Determine the [x, y] coordinate at the center of the cell enclosing the given text.  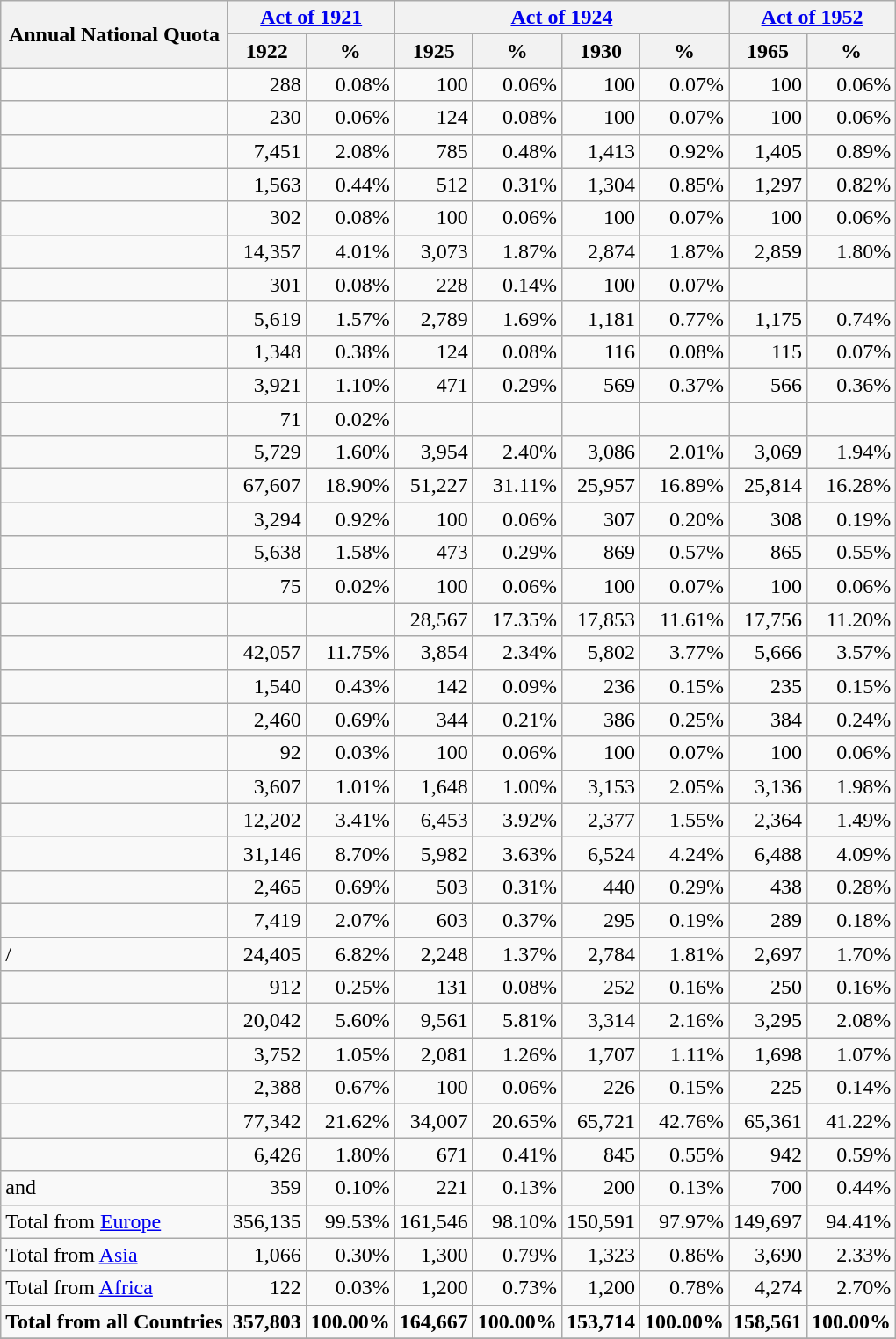
2,465 [267, 887]
11.20% [852, 619]
0.09% [517, 686]
4.01% [350, 251]
6,524 [601, 853]
1.05% [350, 1054]
161,546 [434, 1221]
25,814 [768, 486]
2.07% [350, 920]
142 [434, 686]
2,874 [601, 251]
17,756 [768, 619]
1.00% [517, 786]
0.77% [683, 318]
1.69% [517, 318]
0.10% [350, 1188]
2,789 [434, 318]
Act of 1921 [311, 18]
1925 [434, 51]
3,752 [267, 1054]
3,690 [768, 1255]
438 [768, 887]
1965 [768, 51]
3,607 [267, 786]
225 [768, 1088]
and [114, 1188]
0.57% [683, 553]
2,377 [601, 820]
2,460 [267, 720]
28,567 [434, 619]
41.22% [852, 1121]
1,563 [267, 185]
1.10% [350, 385]
2,859 [768, 251]
2,388 [267, 1088]
94.41% [852, 1221]
1.94% [852, 452]
4,274 [768, 1288]
0.82% [852, 185]
3,295 [768, 1021]
31,146 [267, 853]
1,297 [768, 185]
42.76% [683, 1121]
2.34% [517, 653]
356,135 [267, 1221]
Total from Asia [114, 1255]
0.85% [683, 185]
9,561 [434, 1021]
0.24% [852, 720]
1.49% [852, 820]
1.81% [683, 953]
51,227 [434, 486]
1930 [601, 51]
3.77% [683, 653]
3.57% [852, 653]
116 [601, 351]
1.01% [350, 786]
21.62% [350, 1121]
20,042 [267, 1021]
8.70% [350, 853]
7,451 [267, 151]
2.33% [852, 1255]
228 [434, 285]
3,854 [434, 653]
230 [267, 118]
865 [768, 553]
34,007 [434, 1121]
3,069 [768, 452]
31.11% [517, 486]
1,648 [434, 786]
0.74% [852, 318]
440 [601, 887]
2.70% [852, 1288]
1.57% [350, 318]
25,957 [601, 486]
1922 [267, 51]
0.43% [350, 686]
5.81% [517, 1021]
1.60% [350, 452]
0.59% [852, 1154]
0.78% [683, 1288]
16.28% [852, 486]
2.05% [683, 786]
Act of 1952 [813, 18]
Total from Europe [114, 1221]
0.21% [517, 720]
301 [267, 285]
3,921 [267, 385]
153,714 [601, 1321]
3.63% [517, 853]
6.82% [350, 953]
0.89% [852, 151]
1,175 [768, 318]
Total from Africa [114, 1288]
11.75% [350, 653]
912 [267, 988]
226 [601, 1088]
5,638 [267, 553]
3.41% [350, 820]
77,342 [267, 1121]
603 [434, 920]
17,853 [601, 619]
1,066 [267, 1255]
11.61% [683, 619]
566 [768, 385]
1,300 [434, 1255]
0.48% [517, 151]
869 [601, 553]
2,081 [434, 1054]
42,057 [267, 653]
2.01% [683, 452]
65,721 [601, 1121]
302 [267, 218]
0.86% [683, 1255]
221 [434, 1188]
Total from all Countries [114, 1321]
67,607 [267, 486]
2.16% [683, 1021]
308 [768, 519]
785 [434, 151]
/ [114, 953]
158,561 [768, 1321]
386 [601, 720]
252 [601, 988]
384 [768, 720]
1,181 [601, 318]
3,086 [601, 452]
3,136 [768, 786]
307 [601, 519]
0.18% [852, 920]
235 [768, 686]
71 [267, 419]
344 [434, 720]
512 [434, 185]
1.37% [517, 953]
12,202 [267, 820]
2,697 [768, 953]
5,982 [434, 853]
20.65% [517, 1121]
1.55% [683, 820]
5,802 [601, 653]
671 [434, 1154]
0.67% [350, 1088]
6,426 [267, 1154]
4.09% [852, 853]
942 [768, 1154]
1,707 [601, 1054]
4.24% [683, 853]
149,697 [768, 1221]
65,361 [768, 1121]
2,784 [601, 953]
3,153 [601, 786]
1,698 [768, 1054]
98.10% [517, 1221]
5.60% [350, 1021]
0.38% [350, 351]
288 [267, 84]
0.41% [517, 1154]
0.30% [350, 1255]
24,405 [267, 953]
0.20% [683, 519]
200 [601, 1188]
3,314 [601, 1021]
75 [267, 586]
845 [601, 1154]
3,073 [434, 251]
122 [267, 1288]
2.40% [517, 452]
99.53% [350, 1221]
357,803 [267, 1321]
473 [434, 553]
3,954 [434, 452]
6,488 [768, 853]
1,405 [768, 151]
0.28% [852, 887]
1.07% [852, 1054]
131 [434, 988]
3.92% [517, 820]
0.79% [517, 1255]
92 [267, 753]
5,729 [267, 452]
289 [768, 920]
150,591 [601, 1221]
1,323 [601, 1255]
503 [434, 887]
0.73% [517, 1288]
14,357 [267, 251]
1.58% [350, 553]
16.89% [683, 486]
5,619 [267, 318]
97.97% [683, 1221]
236 [601, 686]
295 [601, 920]
359 [267, 1188]
700 [768, 1188]
569 [601, 385]
3,294 [267, 519]
17.35% [517, 619]
18.90% [350, 486]
1,304 [601, 185]
6,453 [434, 820]
2,248 [434, 953]
1,540 [267, 686]
7,419 [267, 920]
1.11% [683, 1054]
5,666 [768, 653]
1.26% [517, 1054]
Annual National Quota [114, 34]
Act of 1924 [561, 18]
2,364 [768, 820]
1.70% [852, 953]
250 [768, 988]
115 [768, 351]
1,348 [267, 351]
471 [434, 385]
164,667 [434, 1321]
1.98% [852, 786]
1,413 [601, 151]
0.36% [852, 385]
